Extract the [x, y] coordinate from the center of the cell holding the provided text.  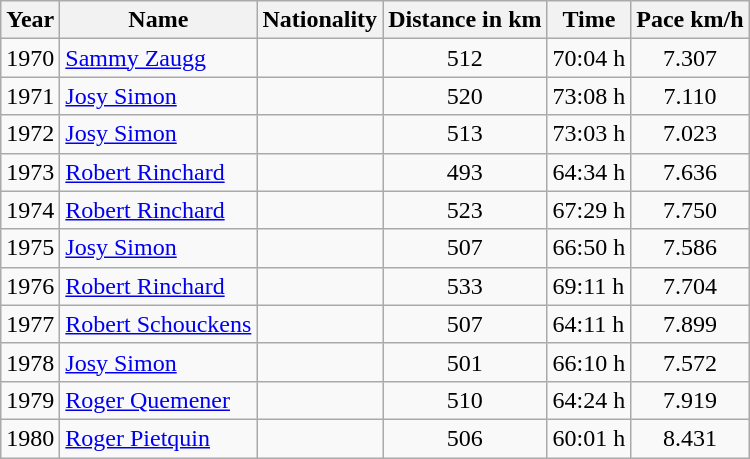
1975 [30, 248]
7.307 [690, 58]
7.919 [690, 400]
Nationality [320, 20]
520 [465, 96]
7.110 [690, 96]
8.431 [690, 438]
7.023 [690, 134]
1979 [30, 400]
7.586 [690, 248]
73:08 h [589, 96]
513 [465, 134]
7.636 [690, 172]
506 [465, 438]
64:11 h [589, 324]
7.704 [690, 286]
64:34 h [589, 172]
Distance in km [465, 20]
66:50 h [589, 248]
Year [30, 20]
1980 [30, 438]
69:11 h [589, 286]
533 [465, 286]
Time [589, 20]
64:24 h [589, 400]
1973 [30, 172]
512 [465, 58]
73:03 h [589, 134]
1970 [30, 58]
510 [465, 400]
60:01 h [589, 438]
1972 [30, 134]
493 [465, 172]
Name [158, 20]
523 [465, 210]
70:04 h [589, 58]
1971 [30, 96]
7.572 [690, 362]
1976 [30, 286]
1977 [30, 324]
501 [465, 362]
66:10 h [589, 362]
1974 [30, 210]
67:29 h [589, 210]
Roger Quemener [158, 400]
Robert Schouckens [158, 324]
7.750 [690, 210]
1978 [30, 362]
7.899 [690, 324]
Sammy Zaugg [158, 58]
Pace km/h [690, 20]
Roger Pietquin [158, 438]
